From the cell containing the given text, extract its center point as [x, y] coordinate. 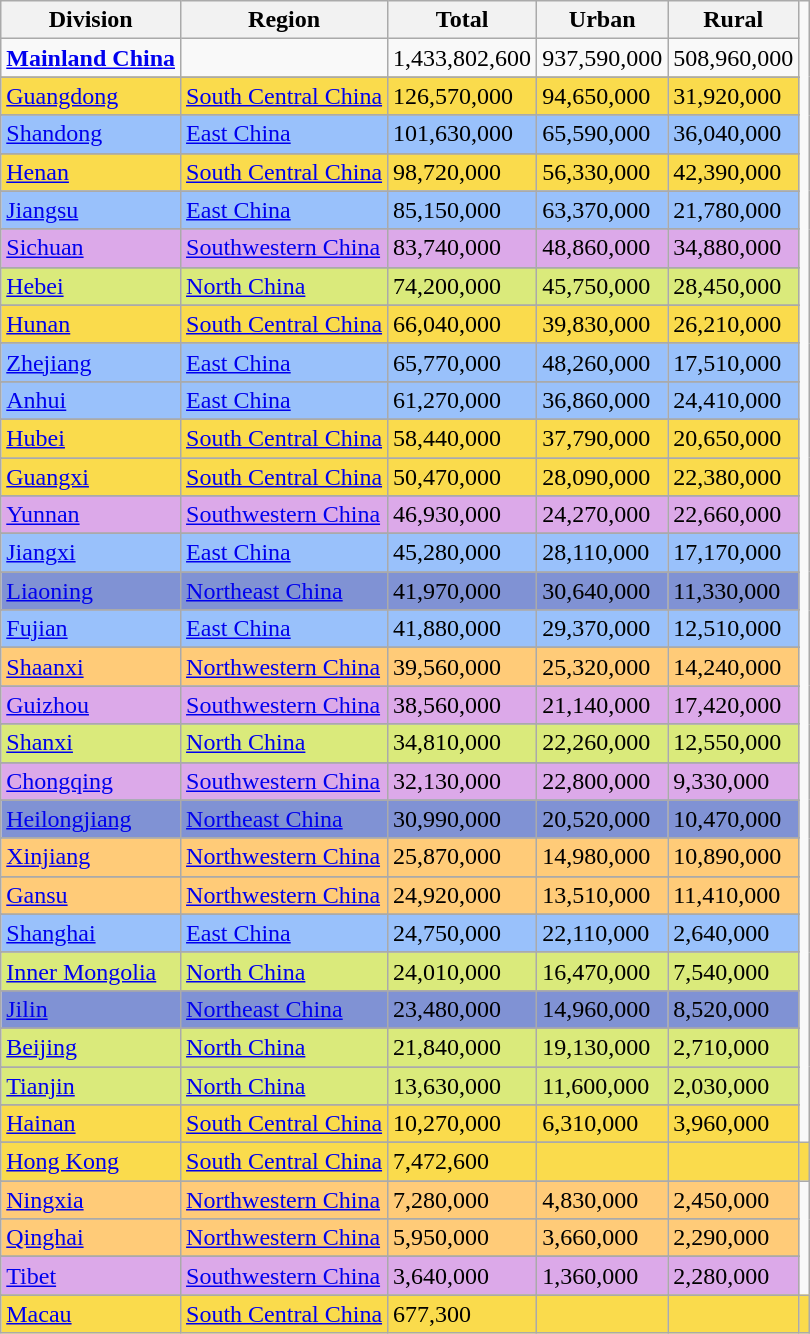
19,130,000 [602, 1047]
1,433,802,600 [462, 58]
Hunan [91, 324]
17,510,000 [734, 362]
1,360,000 [602, 1276]
2,030,000 [734, 1085]
3,640,000 [462, 1276]
Inner Mongolia [91, 971]
Beijing [91, 1047]
Yunnan [91, 515]
Jilin [91, 1009]
10,270,000 [462, 1124]
24,010,000 [462, 971]
85,150,000 [462, 210]
20,520,000 [602, 819]
39,560,000 [462, 667]
Sichuan [91, 248]
30,640,000 [602, 591]
14,240,000 [734, 667]
45,750,000 [602, 286]
30,990,000 [462, 819]
22,110,000 [602, 933]
6,310,000 [602, 1124]
7,280,000 [462, 1200]
28,090,000 [602, 477]
937,590,000 [602, 58]
Qinghai [91, 1238]
Liaoning [91, 591]
34,810,000 [462, 743]
2,290,000 [734, 1238]
25,320,000 [602, 667]
65,770,000 [462, 362]
21,780,000 [734, 210]
12,510,000 [734, 629]
25,870,000 [462, 857]
10,470,000 [734, 819]
Henan [91, 172]
34,880,000 [734, 248]
Shanxi [91, 743]
98,720,000 [462, 172]
Guizhou [91, 705]
10,890,000 [734, 857]
Mainland China [91, 58]
14,960,000 [602, 1009]
21,140,000 [602, 705]
Tianjin [91, 1085]
48,860,000 [602, 248]
45,280,000 [462, 553]
Total [462, 20]
Urban [602, 20]
3,960,000 [734, 1124]
31,920,000 [734, 96]
Hong Kong [91, 1162]
Hainan [91, 1124]
126,570,000 [462, 96]
37,790,000 [602, 438]
21,840,000 [462, 1047]
2,710,000 [734, 1047]
36,040,000 [734, 134]
101,630,000 [462, 134]
Macau [91, 1314]
Heilongjiang [91, 819]
Division [91, 20]
66,040,000 [462, 324]
12,550,000 [734, 743]
Hubei [91, 438]
7,540,000 [734, 971]
22,260,000 [602, 743]
36,860,000 [602, 400]
83,740,000 [462, 248]
46,930,000 [462, 515]
65,590,000 [602, 134]
5,950,000 [462, 1238]
22,380,000 [734, 477]
Shanghai [91, 933]
56,330,000 [602, 172]
41,880,000 [462, 629]
13,630,000 [462, 1085]
23,480,000 [462, 1009]
Region [284, 20]
28,450,000 [734, 286]
38,560,000 [462, 705]
24,410,000 [734, 400]
3,660,000 [602, 1238]
20,650,000 [734, 438]
24,920,000 [462, 895]
9,330,000 [734, 781]
Shaanxi [91, 667]
4,830,000 [602, 1200]
22,800,000 [602, 781]
Chongqing [91, 781]
17,170,000 [734, 553]
28,110,000 [602, 553]
11,330,000 [734, 591]
2,450,000 [734, 1200]
61,270,000 [462, 400]
17,420,000 [734, 705]
24,750,000 [462, 933]
Jiangsu [91, 210]
22,660,000 [734, 515]
11,600,000 [602, 1085]
11,410,000 [734, 895]
29,370,000 [602, 629]
Ningxia [91, 1200]
32,130,000 [462, 781]
7,472,600 [462, 1162]
Anhui [91, 400]
508,960,000 [734, 58]
58,440,000 [462, 438]
26,210,000 [734, 324]
41,970,000 [462, 591]
13,510,000 [602, 895]
Gansu [91, 895]
14,980,000 [602, 857]
74,200,000 [462, 286]
24,270,000 [602, 515]
63,370,000 [602, 210]
42,390,000 [734, 172]
16,470,000 [602, 971]
Tibet [91, 1276]
Guangxi [91, 477]
Guangdong [91, 96]
2,280,000 [734, 1276]
Rural [734, 20]
2,640,000 [734, 933]
Jiangxi [91, 553]
39,830,000 [602, 324]
677,300 [462, 1314]
94,650,000 [602, 96]
50,470,000 [462, 477]
Fujian [91, 629]
Shandong [91, 134]
Zhejiang [91, 362]
48,260,000 [602, 362]
Hebei [91, 286]
Xinjiang [91, 857]
8,520,000 [734, 1009]
